Scan for the cell matching the given text and deliver its (X, Y) coordinate at center. 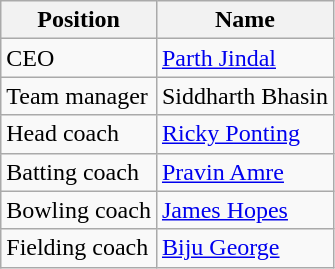
Team manager (79, 96)
Siddharth Bhasin (244, 96)
Head coach (79, 134)
Biju George (244, 248)
Batting coach (79, 172)
CEO (79, 58)
Pravin Amre (244, 172)
Parth Jindal (244, 58)
Fielding coach (79, 248)
Position (79, 20)
Bowling coach (79, 210)
Name (244, 20)
James Hopes (244, 210)
Ricky Ponting (244, 134)
